Locate the cell with the specified text and output its [x, y] center coordinate. 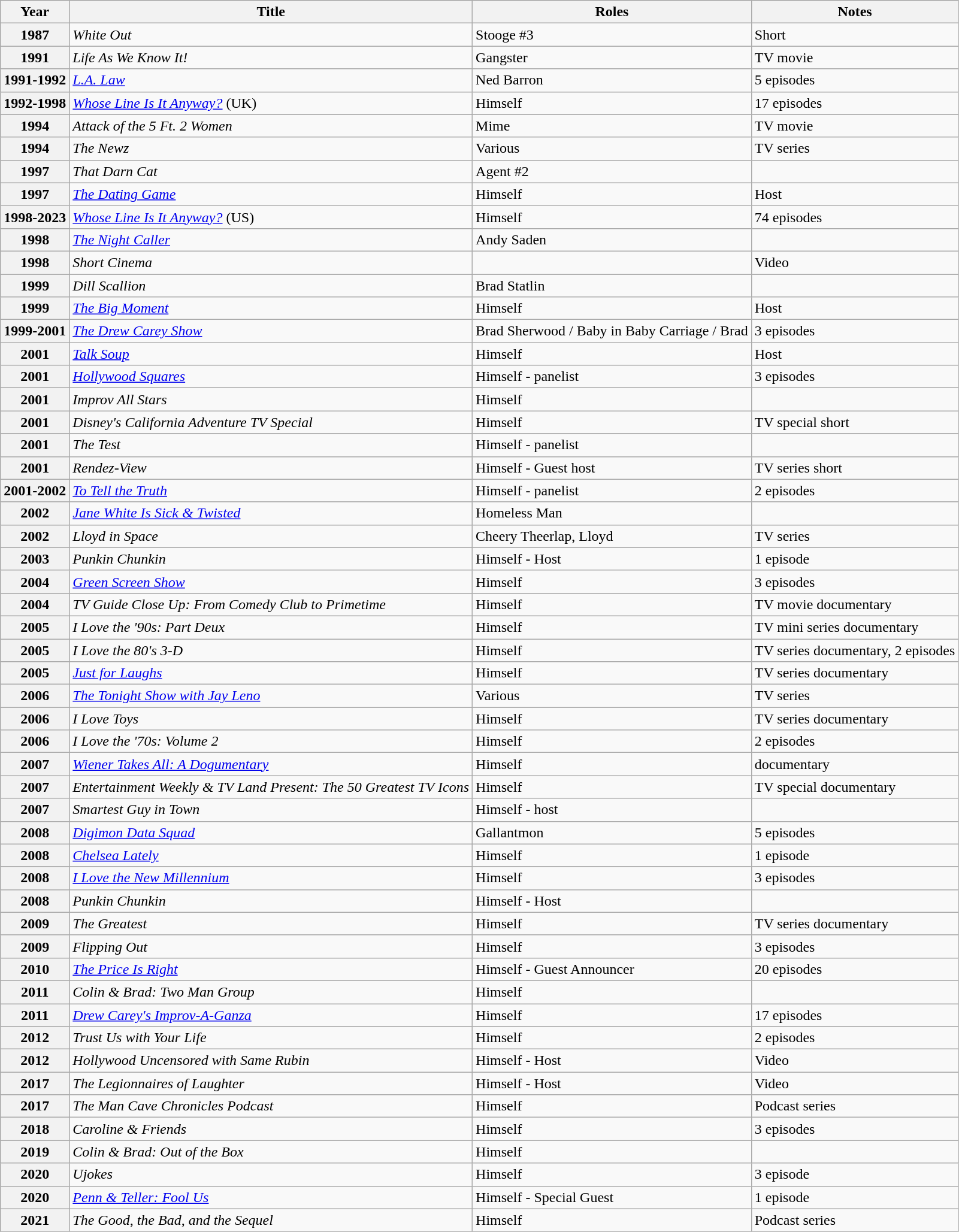
The Greatest [271, 924]
TV movie documentary [855, 604]
Flipping Out [271, 946]
The Legionnaires of Laughter [271, 1083]
TV special short [855, 422]
2010 [35, 969]
Roles [612, 12]
74 episodes [855, 217]
Trust Us with Your Life [271, 1038]
Jane White Is Sick & Twisted [271, 513]
I Love the '70s: Volume 2 [271, 741]
Himself - Guest host [612, 468]
Whose Line Is It Anyway? (UK) [271, 103]
Gangster [612, 57]
Rendez-View [271, 468]
Whose Line Is It Anyway? (US) [271, 217]
The Night Caller [271, 240]
TV series documentary, 2 episodes [855, 650]
Wiener Takes All: A Dogumentary [271, 764]
1999-2001 [35, 331]
2021 [35, 1220]
Just for Laughs [271, 673]
Himself - Guest Announcer [612, 969]
L.A. Law [271, 80]
Colin & Brad: Two Man Group [271, 992]
2018 [35, 1129]
Notes [855, 12]
TV Guide Close Up: From Comedy Club to Primetime [271, 604]
The Price Is Right [271, 969]
To Tell the Truth [271, 491]
Short Cinema [271, 262]
Gallantmon [612, 833]
Entertainment Weekly & TV Land Present: The 50 Greatest TV Icons [271, 787]
Short [855, 35]
Ned Barron [612, 80]
Dill Scallion [271, 286]
Title [271, 12]
Homeless Man [612, 513]
2019 [35, 1152]
1992-1998 [35, 103]
TV special documentary [855, 787]
Ujokes [271, 1175]
That Darn Cat [271, 171]
Smartest Guy in Town [271, 810]
Digimon Data Squad [271, 833]
Year [35, 12]
Drew Carey's Improv-A-Ganza [271, 1015]
Andy Saden [612, 240]
Cheery Theerlap, Lloyd [612, 536]
The Newz [271, 149]
documentary [855, 764]
Disney's California Adventure TV Special [271, 422]
Lloyd in Space [271, 536]
The Test [271, 445]
Talk Soup [271, 354]
Brad Statlin [612, 286]
Attack of the 5 Ft. 2 Women [271, 126]
Improv All Stars [271, 399]
Mime [612, 126]
The Drew Carey Show [271, 331]
Chelsea Lately [271, 855]
Colin & Brad: Out of the Box [271, 1152]
Agent #2 [612, 171]
Himself - host [612, 810]
The Tonight Show with Jay Leno [271, 696]
2001-2002 [35, 491]
Himself - Special Guest [612, 1197]
1987 [35, 35]
Hollywood Squares [271, 377]
The Good, the Bad, and the Sequel [271, 1220]
TV mini series documentary [855, 627]
The Dating Game [271, 194]
1998-2023 [35, 217]
I Love the New Millennium [271, 878]
I Love the '90s: Part Deux [271, 627]
I Love Toys [271, 719]
1991-1992 [35, 80]
The Big Moment [271, 308]
I Love the 80's 3-D [271, 650]
20 episodes [855, 969]
Green Screen Show [271, 582]
Life As We Know It! [271, 57]
Hollywood Uncensored with Same Rubin [271, 1061]
The Man Cave Chronicles Podcast [271, 1106]
Penn & Teller: Fool Us [271, 1197]
Caroline & Friends [271, 1129]
Stooge #3 [612, 35]
1991 [35, 57]
2003 [35, 559]
TV series short [855, 468]
3 episode [855, 1175]
Brad Sherwood / Baby in Baby Carriage / Brad [612, 331]
White Out [271, 35]
